Provide the (X, Y) coordinate of the cell's center where the given text is located.  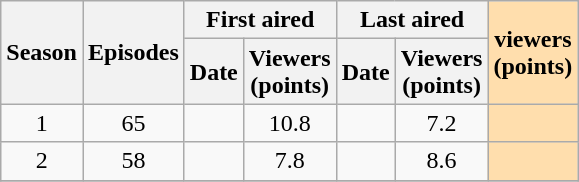
viewers (points) (533, 52)
7.8 (290, 161)
1 (42, 123)
7.2 (442, 123)
Episodes (133, 52)
65 (133, 123)
First aired (260, 20)
Last aired (412, 20)
2 (42, 161)
8.6 (442, 161)
Season (42, 52)
58 (133, 161)
10.8 (290, 123)
